Identify which cell holds the provided text, then report its [X, Y] central coordinate. 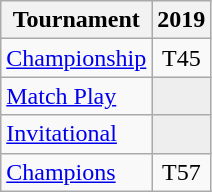
Tournament [76, 20]
2019 [182, 20]
Invitational [76, 134]
Championship [76, 58]
T45 [182, 58]
T57 [182, 172]
Match Play [76, 96]
Champions [76, 172]
